Search for the cell housing the specified text and yield its (x, y) center coordinate. 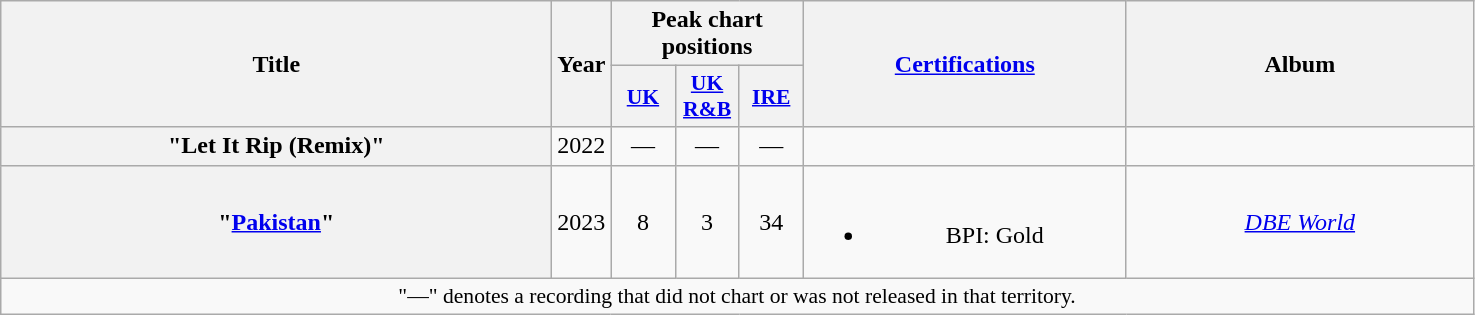
BPI: Gold (964, 222)
Album (1300, 64)
DBE World (1300, 222)
"Let It Rip (Remix)" (276, 146)
IRE (771, 96)
Title (276, 64)
34 (771, 222)
"—" denotes a recording that did not chart or was not released in that territory. (738, 296)
Peak chart positions (707, 34)
"Pakistan" (276, 222)
8 (643, 222)
Year (582, 64)
2022 (582, 146)
Certifications (964, 64)
3 (707, 222)
UKR&B (707, 96)
2023 (582, 222)
UK (643, 96)
